Capture the cell that displays the provided text and extract its [X, Y] central coordinate. 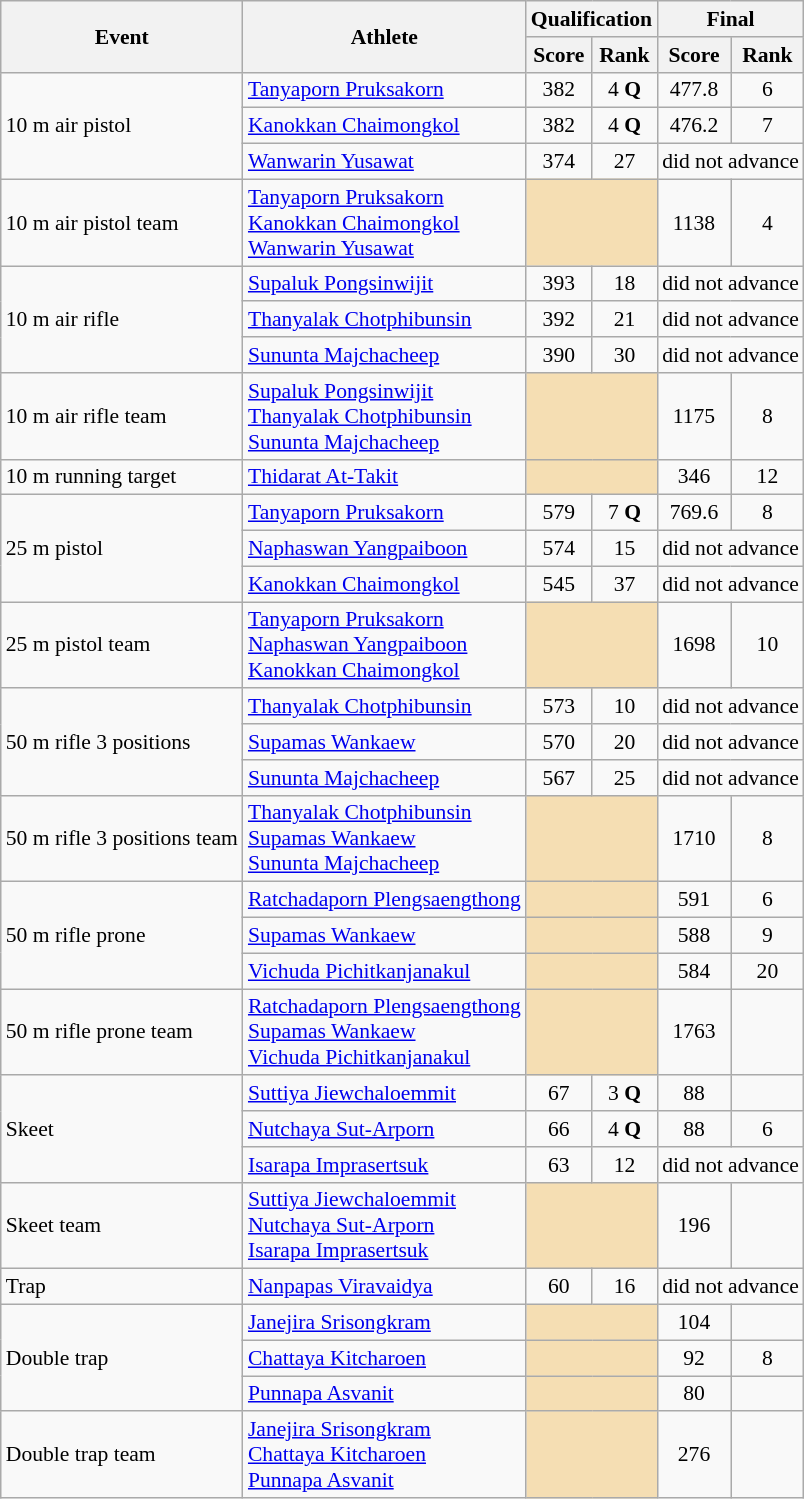
Trap [122, 1287]
591 [694, 900]
570 [559, 742]
25 m pistol [122, 548]
10 m air pistol [122, 126]
Tanyaporn Pruksakorn Kanokkan Chaimongkol Wanwarin Yusawat [384, 222]
477.8 [694, 90]
392 [559, 320]
10 m running target [122, 477]
Janejira SrisongkramChattaya KitcharoenPunnapa Asvanit [384, 1456]
Double trap team [122, 1456]
374 [559, 162]
769.6 [694, 513]
9 [768, 936]
567 [559, 778]
588 [694, 936]
Suttiya Jiewchaloemmit [384, 1094]
10 m air rifle team [122, 416]
Event [122, 36]
Double trap [122, 1358]
1710 [694, 838]
15 [624, 549]
7 [768, 126]
104 [694, 1323]
18 [624, 284]
276 [694, 1456]
476.2 [694, 126]
Nanpapas Viravaidya [384, 1287]
37 [624, 584]
Punnapa Asvanit [384, 1394]
Chattaya Kitcharoen [384, 1358]
Ratchadaporn Plengsaengthong [384, 900]
7 Q [624, 513]
Qualification [592, 19]
346 [694, 477]
1138 [694, 222]
584 [694, 971]
579 [559, 513]
1175 [694, 416]
Vichuda Pichitkanjanakul [384, 971]
25 m pistol team [122, 646]
66 [559, 1129]
25 [624, 778]
30 [624, 355]
Athlete [384, 36]
Tanyaporn Pruksakorn Naphaswan Yangpaiboon Kanokkan Chaimongkol [384, 646]
Skeet [122, 1130]
Ratchadaporn Plengsaengthong Supamas Wankaew Vichuda Pichitkanjanakul [384, 1032]
393 [559, 284]
196 [694, 1226]
Final [730, 19]
573 [559, 707]
21 [624, 320]
545 [559, 584]
390 [559, 355]
574 [559, 549]
Naphaswan Yangpaiboon [384, 549]
Skeet team [122, 1226]
Nutchaya Sut-Arporn [384, 1129]
16 [624, 1287]
Supaluk Pongsinwijit [384, 284]
Suttiya Jiewchaloemmit Nutchaya Sut-Arporn Isarapa Imprasertsuk [384, 1226]
67 [559, 1094]
63 [559, 1165]
10 m air pistol team [122, 222]
10 m air rifle [122, 320]
1698 [694, 646]
50 m rifle 3 positions team [122, 838]
50 m rifle 3 positions [122, 742]
Wanwarin Yusawat [384, 162]
4 [768, 222]
Supaluk PongsinwijitThanyalak Chotphibunsin Sununta Majchacheep [384, 416]
92 [694, 1358]
Janejira Srisongkram [384, 1323]
50 m rifle prone team [122, 1032]
50 m rifle prone [122, 936]
Isarapa Imprasertsuk [384, 1165]
80 [694, 1394]
Thanyalak Chotphibunsin Supamas Wankaew Sununta Majchacheep [384, 838]
27 [624, 162]
60 [559, 1287]
Thidarat At-Takit [384, 477]
1763 [694, 1032]
3 Q [624, 1094]
